Determine the (x, y) coordinate at the center of the cell enclosing the given text.  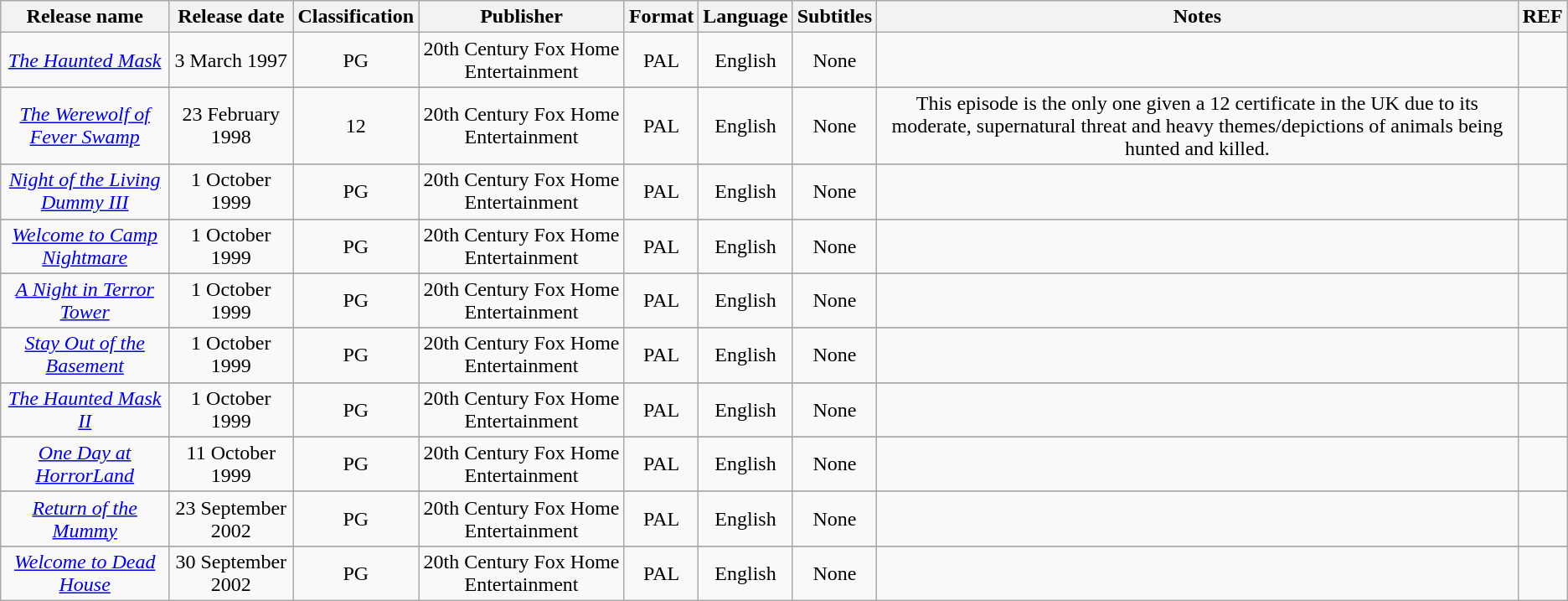
REF (1543, 17)
Subtitles (834, 17)
Classification (356, 17)
12 (356, 126)
Welcome to Dead House (85, 573)
Release name (85, 17)
The Haunted Mask (85, 60)
Format (661, 17)
Night of the Living Dummy III (85, 191)
Welcome to Camp Nightmare (85, 246)
30 September 2002 (231, 573)
11 October 1999 (231, 464)
Language (745, 17)
Publisher (522, 17)
3 March 1997 (231, 60)
23 September 2002 (231, 518)
Notes (1198, 17)
23 February 1998 (231, 126)
The Werewolf of Fever Swamp (85, 126)
Release date (231, 17)
Stay Out of the Basement (85, 355)
A Night in Terror Tower (85, 300)
One Day at HorrorLand (85, 464)
The Haunted Mask II (85, 409)
Return of the Mummy (85, 518)
